Search for the cell housing the specified text and yield its [x, y] center coordinate. 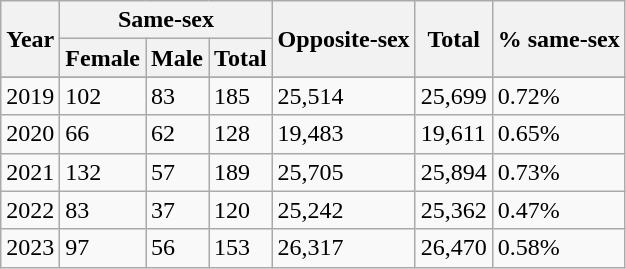
0.73% [558, 172]
Opposite-sex [344, 39]
19,483 [344, 134]
25,699 [454, 96]
0.72% [558, 96]
26,317 [344, 248]
25,894 [454, 172]
132 [103, 172]
66 [103, 134]
37 [178, 210]
25,242 [344, 210]
2019 [30, 96]
26,470 [454, 248]
62 [178, 134]
Year [30, 39]
19,611 [454, 134]
97 [103, 248]
189 [241, 172]
185 [241, 96]
102 [103, 96]
0.47% [558, 210]
2021 [30, 172]
0.58% [558, 248]
128 [241, 134]
Male [178, 58]
2022 [30, 210]
2020 [30, 134]
25,514 [344, 96]
25,705 [344, 172]
153 [241, 248]
0.65% [558, 134]
2023 [30, 248]
Female [103, 58]
120 [241, 210]
25,362 [454, 210]
% same-sex [558, 39]
57 [178, 172]
56 [178, 248]
Same-sex [166, 20]
